Return [X, Y] of the center of cell containing provided text 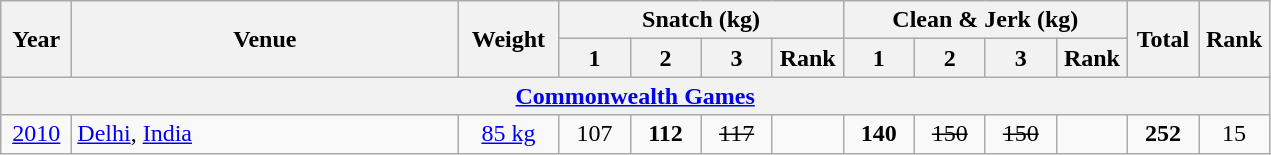
Clean & Jerk (kg) [985, 20]
Snatch (kg) [701, 20]
252 [1162, 134]
Commonwealth Games [636, 96]
Year [36, 39]
Weight [508, 39]
85 kg [508, 134]
112 [666, 134]
117 [736, 134]
107 [594, 134]
Venue [265, 39]
140 [878, 134]
2010 [36, 134]
Total [1162, 39]
Delhi, India [265, 134]
15 [1234, 134]
